Search for the cell housing the specified text and yield its (X, Y) center coordinate. 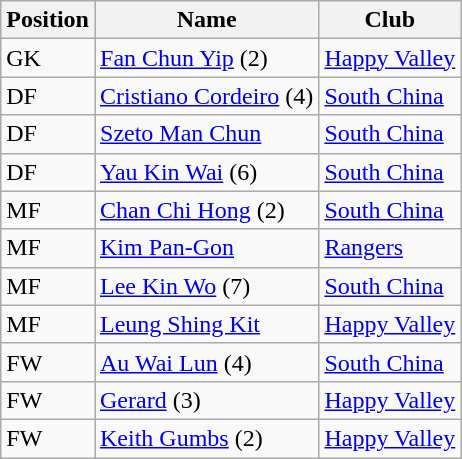
Kim Pan-Gon (206, 248)
Cristiano Cordeiro (4) (206, 96)
Leung Shing Kit (206, 324)
Lee Kin Wo (7) (206, 286)
Au Wai Lun (4) (206, 362)
GK (48, 58)
Keith Gumbs (2) (206, 438)
Chan Chi Hong (2) (206, 210)
Gerard (3) (206, 400)
Position (48, 20)
Club (390, 20)
Fan Chun Yip (2) (206, 58)
Yau Kin Wai (6) (206, 172)
Szeto Man Chun (206, 134)
Name (206, 20)
Rangers (390, 248)
